Locate the cell with the specified text and output its [x, y] center coordinate. 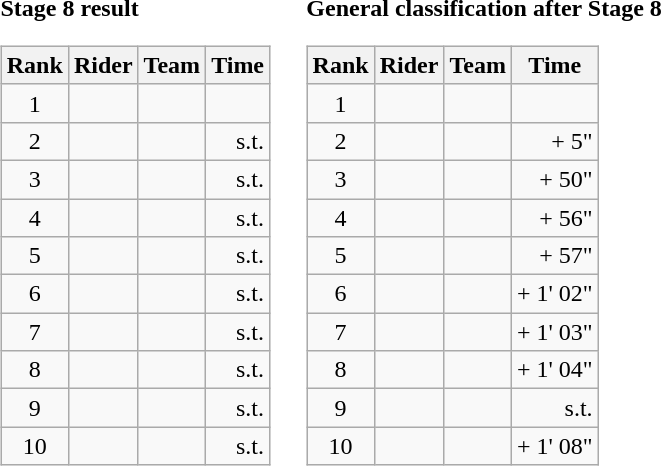
+ 1' 02" [554, 294]
+ 5" [554, 141]
+ 1' 04" [554, 370]
+ 56" [554, 217]
+ 50" [554, 179]
+ 1' 03" [554, 332]
+ 57" [554, 256]
+ 1' 08" [554, 446]
